Return (X, Y) of the center of cell containing provided text 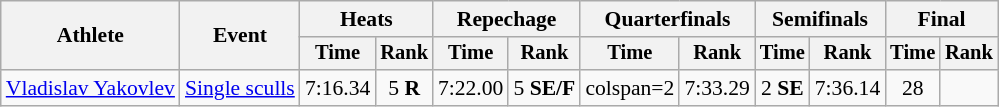
28 (912, 88)
Semifinals (820, 19)
Athlete (90, 36)
7:36.14 (848, 88)
Vladislav Yakovlev (90, 88)
7:33.29 (716, 88)
Repechage (506, 19)
Single sculls (240, 88)
Final (941, 19)
Quarterfinals (668, 19)
7:16.34 (338, 88)
2 SE (782, 88)
Heats (366, 19)
5 SE/F (544, 88)
5 R (404, 88)
7:22.00 (470, 88)
colspan=2 (630, 88)
Event (240, 36)
